Find where the given text appears and provide that cell's center as (X, Y) coordinate. 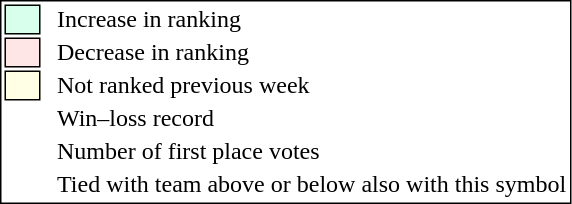
Tied with team above or below also with this symbol (312, 185)
Number of first place votes (312, 151)
Win–loss record (312, 119)
Not ranked previous week (312, 85)
Increase in ranking (312, 19)
Decrease in ranking (312, 53)
